Capture the cell that displays the provided text and extract its [X, Y] central coordinate. 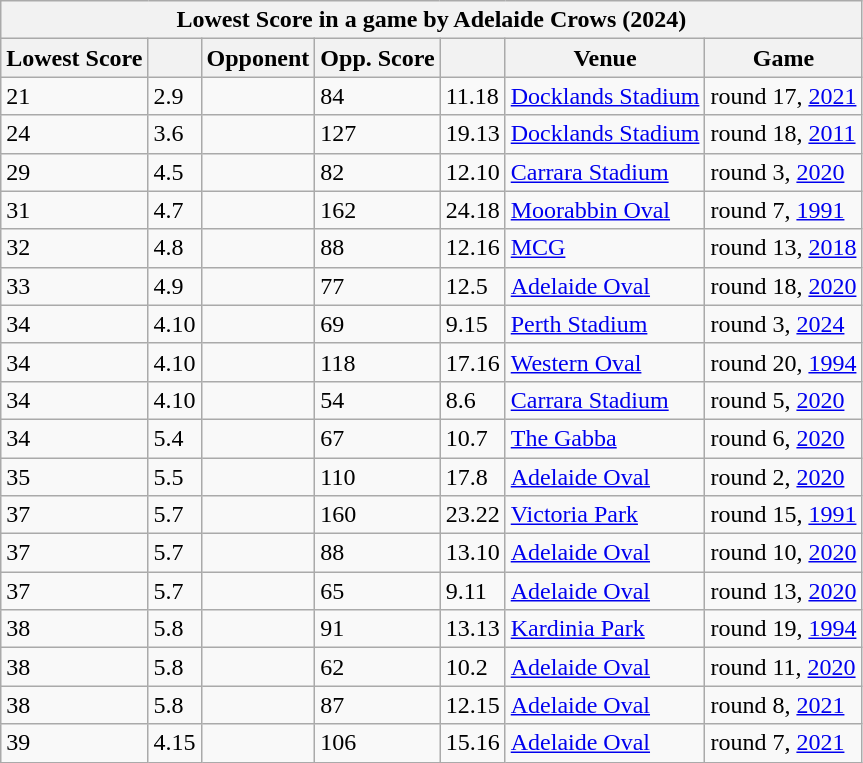
9.11 [472, 591]
The Gabba [605, 438]
31 [74, 210]
65 [378, 591]
24 [74, 134]
127 [378, 134]
19.13 [472, 134]
62 [378, 667]
118 [378, 362]
round 11, 2020 [784, 667]
54 [378, 400]
69 [378, 324]
Opponent [258, 58]
32 [74, 248]
84 [378, 96]
91 [378, 629]
Lowest Score [74, 58]
4.5 [174, 172]
35 [74, 477]
Kardinia Park [605, 629]
round 10, 2020 [784, 553]
round 13, 2018 [784, 248]
round 18, 2011 [784, 134]
Victoria Park [605, 515]
2.9 [174, 96]
4.8 [174, 248]
3.6 [174, 134]
162 [378, 210]
23.22 [472, 515]
round 3, 2024 [784, 324]
67 [378, 438]
Moorabbin Oval [605, 210]
17.16 [472, 362]
Game [784, 58]
Opp. Score [378, 58]
5.5 [174, 477]
round 3, 2020 [784, 172]
106 [378, 743]
11.18 [472, 96]
39 [74, 743]
13.13 [472, 629]
round 13, 2020 [784, 591]
12.16 [472, 248]
110 [378, 477]
29 [74, 172]
8.6 [472, 400]
Western Oval [605, 362]
4.9 [174, 286]
round 7, 2021 [784, 743]
round 18, 2020 [784, 286]
77 [378, 286]
round 6, 2020 [784, 438]
round 17, 2021 [784, 96]
12.15 [472, 705]
round 7, 1991 [784, 210]
round 19, 1994 [784, 629]
12.5 [472, 286]
4.15 [174, 743]
round 5, 2020 [784, 400]
160 [378, 515]
12.10 [472, 172]
round 20, 1994 [784, 362]
10.2 [472, 667]
13.10 [472, 553]
4.7 [174, 210]
15.16 [472, 743]
24.18 [472, 210]
21 [74, 96]
round 2, 2020 [784, 477]
82 [378, 172]
33 [74, 286]
round 15, 1991 [784, 515]
10.7 [472, 438]
17.8 [472, 477]
Perth Stadium [605, 324]
MCG [605, 248]
5.4 [174, 438]
Venue [605, 58]
Lowest Score in a game by Adelaide Crows (2024) [432, 20]
9.15 [472, 324]
87 [378, 705]
round 8, 2021 [784, 705]
